Scan for the cell matching the given text and deliver its [x, y] coordinate at center. 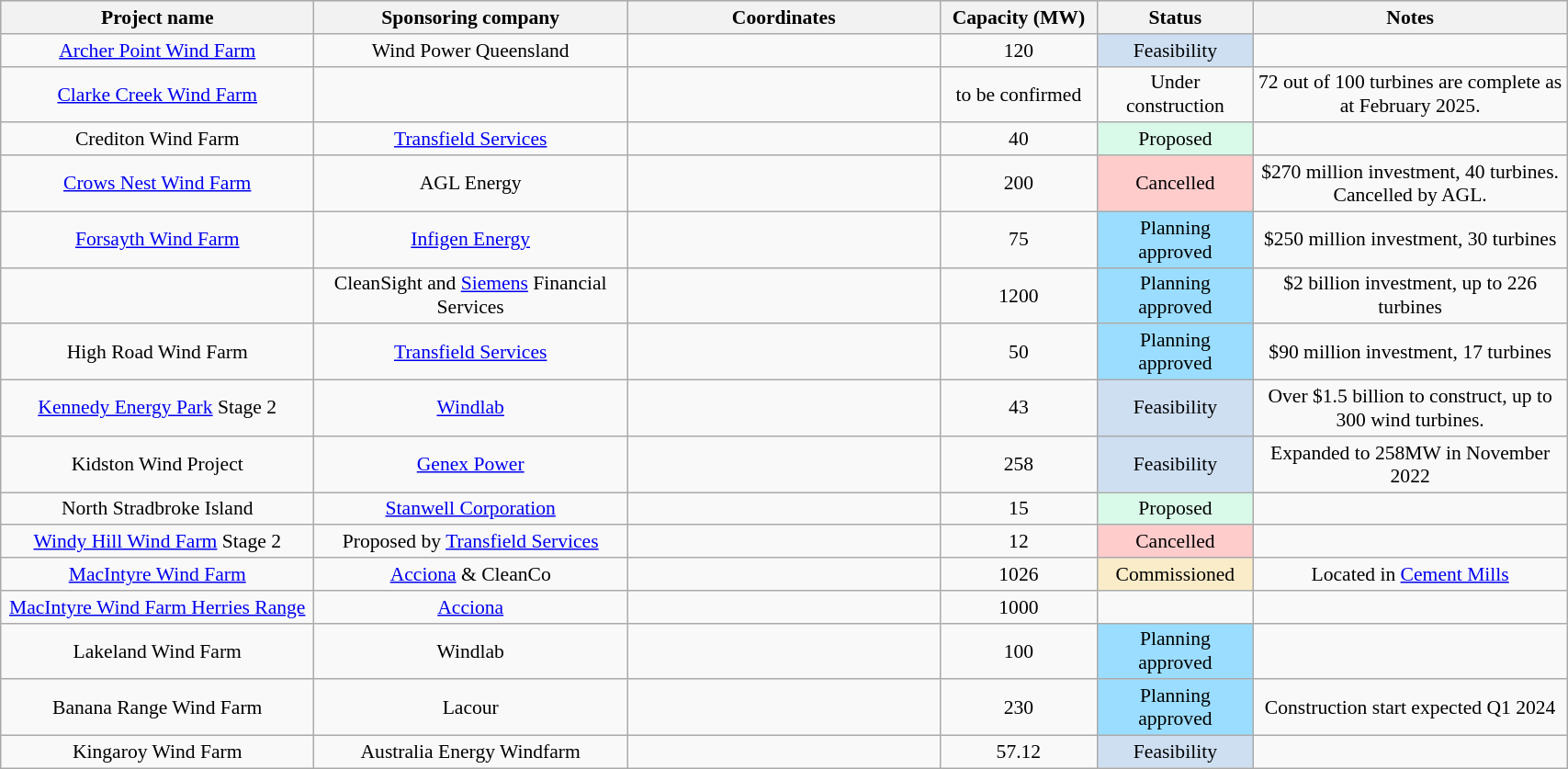
Sponsoring company [470, 17]
Forsayth Wind Farm [158, 239]
Windy Hill Wind Farm Stage 2 [158, 542]
Under construction [1175, 94]
Notes [1411, 17]
AGL Energy [470, 184]
Kennedy Energy Park Stage 2 [158, 408]
to be confirmed [1019, 94]
230 [1019, 707]
Lakeland Wind Farm [158, 650]
100 [1019, 650]
Acciona [470, 607]
12 [1019, 542]
Stanwell Corporation [470, 509]
Genex Power [470, 465]
CleanSight and Siemens Financial Services [470, 296]
Expanded to 258MW in November 2022 [1411, 465]
1000 [1019, 607]
200 [1019, 184]
258 [1019, 465]
Project name [158, 17]
72 out of 100 turbines are complete as at February 2025. [1411, 94]
Over $1.5 billion to construct, up to 300 wind turbines. [1411, 408]
Crows Nest Wind Farm [158, 184]
MacIntyre Wind Farm [158, 574]
1200 [1019, 296]
Australia Energy Windfarm [470, 752]
$90 million investment, 17 turbines [1411, 353]
$250 million investment, 30 turbines [1411, 239]
$2 billion investment, up to 226 turbines [1411, 296]
Acciona & CleanCo [470, 574]
Lacour [470, 707]
15 [1019, 509]
75 [1019, 239]
Infigen Energy [470, 239]
Wind Power Queensland [470, 51]
Crediton Wind Farm [158, 140]
43 [1019, 408]
50 [1019, 353]
Archer Point Wind Farm [158, 51]
Status [1175, 17]
North Stradbroke Island [158, 509]
High Road Wind Farm [158, 353]
Kingaroy Wind Farm [158, 752]
Coordinates [784, 17]
Commissioned [1175, 574]
120 [1019, 51]
Clarke Creek Wind Farm [158, 94]
MacIntyre Wind Farm Herries Range [158, 607]
Construction start expected Q1 2024 [1411, 707]
Located in Cement Mills [1411, 574]
Banana Range Wind Farm [158, 707]
40 [1019, 140]
Capacity (MW) [1019, 17]
Kidston Wind Project [158, 465]
Proposed by Transfield Services [470, 542]
$270 million investment, 40 turbines. Cancelled by AGL. [1411, 184]
57.12 [1019, 752]
1026 [1019, 574]
